Return the (X, Y) coordinate for the center point of the cell that contains the specified text.  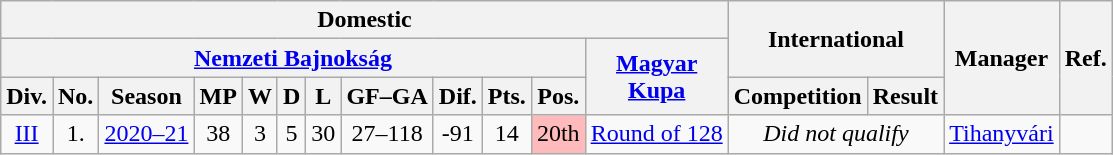
Tihanyvári (1002, 134)
Result (905, 96)
Pts. (506, 96)
Did not qualify (836, 134)
Ref. (1086, 58)
27–118 (387, 134)
1. (75, 134)
GF–GA (387, 96)
3 (260, 134)
MP (218, 96)
Domestic (364, 20)
MagyarKupa (656, 77)
-91 (458, 134)
2020–21 (146, 134)
International (836, 39)
Dif. (458, 96)
5 (291, 134)
Season (146, 96)
38 (218, 134)
Nemzeti Bajnokság (293, 58)
D (291, 96)
L (324, 96)
Pos. (558, 96)
20th (558, 134)
Manager (1002, 58)
Div. (27, 96)
W (260, 96)
III (27, 134)
14 (506, 134)
No. (75, 96)
30 (324, 134)
Round of 128 (656, 134)
Competition (798, 96)
